Search for the cell housing the specified text and yield its (x, y) center coordinate. 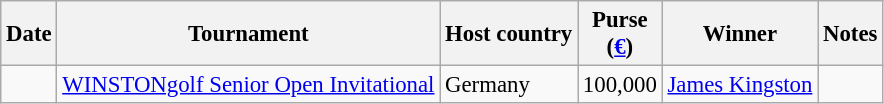
Notes (850, 34)
Tournament (248, 34)
James Kingston (740, 85)
Host country (509, 34)
Purse(€) (620, 34)
WINSTONgolf Senior Open Invitational (248, 85)
100,000 (620, 85)
Date (29, 34)
Germany (509, 85)
Winner (740, 34)
